For the text-containing cell, return its midpoint in [X, Y] coordinate format. 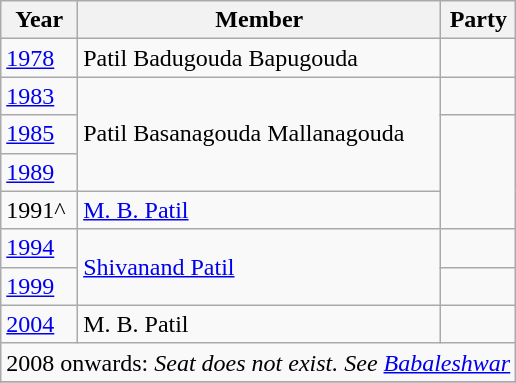
Party [478, 20]
2004 [40, 324]
1991^ [40, 210]
1994 [40, 248]
Member [260, 20]
2008 onwards: Seat does not exist. See Babaleshwar [258, 362]
1999 [40, 286]
1983 [40, 96]
Shivanand Patil [260, 267]
Year [40, 20]
Patil Basanagouda Mallanagouda [260, 134]
1985 [40, 134]
Patil Badugouda Bapugouda [260, 58]
1978 [40, 58]
1989 [40, 172]
